Pinpoint the cell where the given text exists, returning its (x, y) midpoint coordinate. 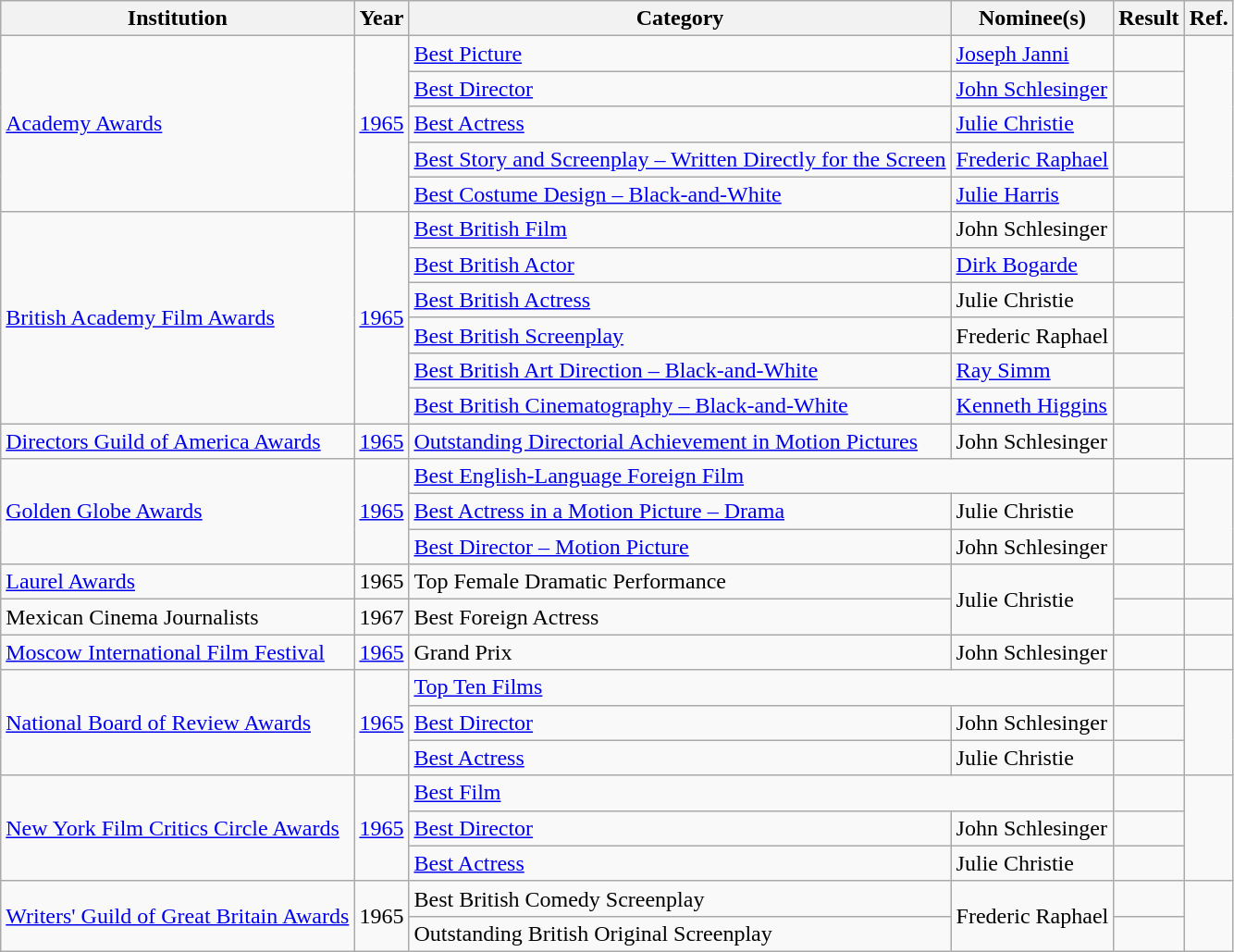
Best Actress in a Motion Picture – Drama (680, 512)
Golden Globe Awards (178, 512)
1967 (381, 617)
Laurel Awards (178, 582)
Institution (178, 19)
Ref. (1208, 19)
Best Film (761, 793)
Best British Cinematography – Black-and-White (680, 405)
Joseph Janni (1032, 54)
Year (381, 19)
New York Film Critics Circle Awards (178, 828)
Julie Harris (1032, 194)
Grand Prix (680, 652)
Result (1149, 19)
Ray Simm (1032, 370)
Best Costume Design – Black-and-White (680, 194)
Best British Actor (680, 265)
Best Foreign Actress (680, 617)
Category (680, 19)
Top Female Dramatic Performance (680, 582)
National Board of Review Awards (178, 723)
Best Picture (680, 54)
Nominee(s) (1032, 19)
Outstanding Directorial Achievement in Motion Pictures (680, 441)
Moscow International Film Festival (178, 652)
Best British Art Direction – Black-and-White (680, 370)
Best English-Language Foreign Film (761, 476)
Directors Guild of America Awards (178, 441)
Best British Comedy Screenplay (680, 898)
Best Story and Screenplay – Written Directly for the Screen (680, 159)
Academy Awards (178, 124)
Writers' Guild of Great Britain Awards (178, 916)
Best British Film (680, 229)
British Academy Film Awards (178, 317)
Best British Screenplay (680, 335)
Kenneth Higgins (1032, 405)
Top Ten Films (761, 687)
Dirk Bogarde (1032, 265)
Best Director – Motion Picture (680, 547)
Mexican Cinema Journalists (178, 617)
Outstanding British Original Screenplay (680, 933)
Best British Actress (680, 300)
